Extract the [x, y] coordinate from the center of the cell holding the provided text.  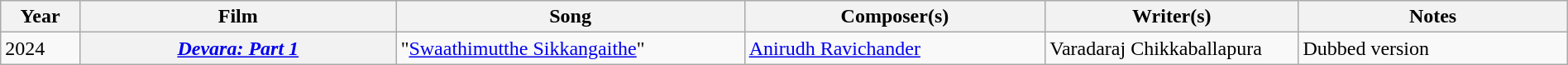
Anirudh Ravichander [895, 48]
Devara: Part 1 [238, 48]
Dubbed version [1432, 48]
Varadaraj Chikkaballapura [1172, 48]
Year [41, 17]
2024 [41, 48]
Writer(s) [1172, 17]
Composer(s) [895, 17]
"Swaathimutthe Sikkangaithe" [571, 48]
Song [571, 17]
Film [238, 17]
Notes [1432, 17]
